Identify which cell holds the provided text, then report its [x, y] central coordinate. 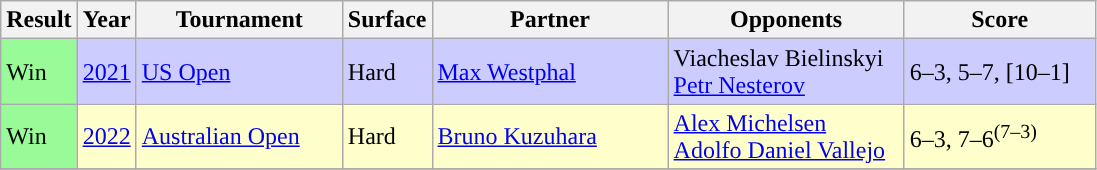
Bruno Kuzuhara [550, 136]
Max Westphal [550, 72]
2021 [106, 72]
Result [39, 20]
Australian Open [239, 136]
Alex Michelsen Adolfo Daniel Vallejo [786, 136]
2022 [106, 136]
6–3, 7–6(7–3) [1000, 136]
US Open [239, 72]
Tournament [239, 20]
Score [1000, 20]
Year [106, 20]
Surface [387, 20]
Opponents [786, 20]
6–3, 5–7, [10–1] [1000, 72]
Partner [550, 20]
Viacheslav Bielinskyi Petr Nesterov [786, 72]
